Detect which cell encompasses the target text, then output its [x, y] center coordinate. 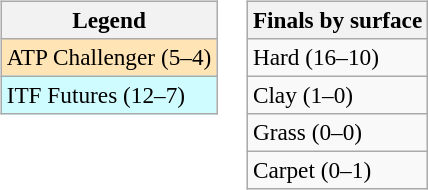
ATP Challenger (5–4) [108, 57]
Hard (16–10) [337, 57]
Legend [108, 20]
Carpet (0–1) [337, 171]
Finals by surface [337, 20]
Grass (0–0) [337, 133]
ITF Futures (12–7) [108, 95]
Clay (1–0) [337, 95]
